Search for the cell housing the specified text and yield its (X, Y) center coordinate. 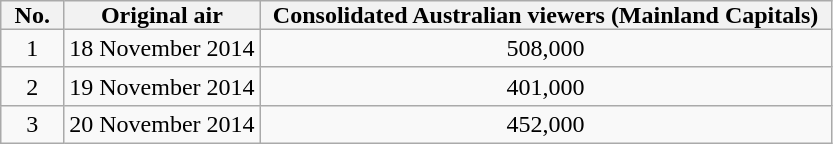
3 (32, 124)
508,000 (546, 48)
Consolidated Australian viewers (Mainland Capitals) (546, 15)
20 November 2014 (162, 124)
Original air (162, 15)
401,000 (546, 86)
19 November 2014 (162, 86)
No. (32, 15)
2 (32, 86)
18 November 2014 (162, 48)
452,000 (546, 124)
1 (32, 48)
